Extract the [X, Y] coordinate from the center of the cell holding the provided text.  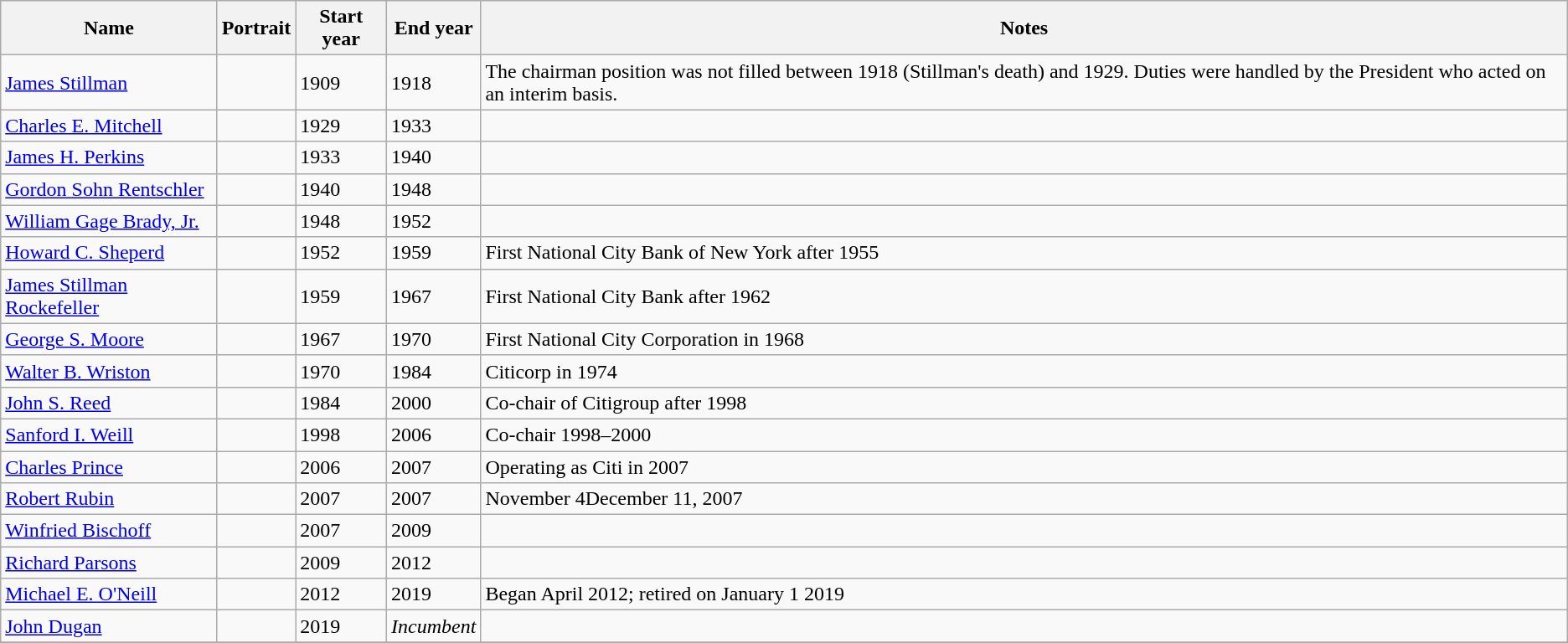
Gordon Sohn Rentschler [109, 189]
Walter B. Wriston [109, 371]
Start year [342, 28]
James H. Perkins [109, 157]
First National City Corporation in 1968 [1024, 339]
Incumbent [434, 626]
The chairman position was not filled between 1918 (Stillman's death) and 1929. Duties were handled by the President who acted on an interim basis. [1024, 82]
Portrait [256, 28]
Michael E. O'Neill [109, 594]
John S. Reed [109, 403]
Co-chair 1998–2000 [1024, 435]
Winfried Bischoff [109, 531]
Richard Parsons [109, 563]
Name [109, 28]
James Stillman Rockefeller [109, 296]
Operating as Citi in 2007 [1024, 466]
1929 [342, 126]
Began April 2012; retired on January 1 2019 [1024, 594]
First National City Bank after 1962 [1024, 296]
1909 [342, 82]
John Dugan [109, 626]
November 4December 11, 2007 [1024, 499]
First National City Bank of New York after 1955 [1024, 253]
1918 [434, 82]
Charles Prince [109, 466]
Citicorp in 1974 [1024, 371]
James Stillman [109, 82]
Charles E. Mitchell [109, 126]
William Gage Brady, Jr. [109, 221]
Sanford I. Weill [109, 435]
1998 [342, 435]
Howard C. Sheperd [109, 253]
End year [434, 28]
Notes [1024, 28]
Co-chair of Citigroup after 1998 [1024, 403]
George S. Moore [109, 339]
2000 [434, 403]
Robert Rubin [109, 499]
